Pinpoint the cell where the given text exists, returning its (x, y) midpoint coordinate. 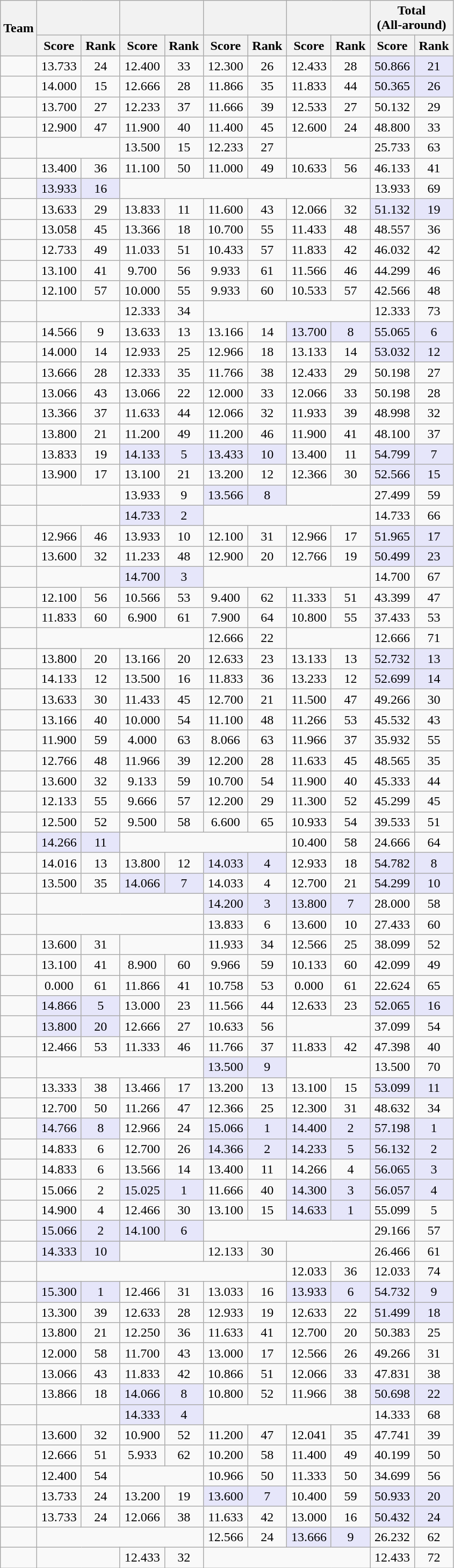
9.966 (226, 965)
6.600 (226, 822)
47.831 (392, 1374)
56.065 (392, 1169)
14.300 (308, 1190)
51.965 (392, 536)
9.500 (142, 822)
73 (434, 311)
13.433 (226, 454)
15.300 (59, 1292)
29.166 (392, 1230)
11.600 (226, 209)
Total(All-around) (412, 18)
14.566 (59, 332)
35.932 (392, 740)
14.400 (308, 1128)
14.016 (59, 863)
24.666 (392, 842)
47.398 (392, 1047)
50.933 (392, 1496)
42.566 (392, 291)
56.057 (392, 1190)
13.058 (59, 229)
72 (434, 1557)
50.365 (392, 86)
10.933 (308, 822)
13.466 (142, 1088)
47.741 (392, 1435)
50.132 (392, 107)
14.766 (59, 1128)
14.366 (226, 1149)
10.200 (226, 1455)
55.099 (392, 1210)
26.232 (392, 1537)
10.966 (226, 1476)
48.800 (392, 127)
11.233 (142, 556)
11.033 (142, 250)
9.666 (142, 801)
11.000 (226, 168)
14.900 (59, 1210)
54.782 (392, 863)
8.066 (226, 740)
7.900 (226, 618)
48.557 (392, 229)
39.533 (392, 822)
10.566 (142, 597)
9.400 (226, 597)
37.433 (392, 618)
10.758 (226, 986)
10.433 (226, 250)
38.099 (392, 945)
4.000 (142, 740)
15.025 (142, 1190)
69 (434, 188)
8.900 (142, 965)
40.199 (392, 1455)
11.700 (142, 1353)
57.198 (392, 1128)
48.565 (392, 761)
37.099 (392, 1026)
11.300 (308, 801)
42.099 (392, 965)
48.100 (392, 434)
50.432 (392, 1516)
50.383 (392, 1333)
50.866 (392, 66)
53.099 (392, 1088)
28.000 (392, 903)
6.900 (142, 618)
74 (434, 1272)
27.433 (392, 924)
22.624 (392, 986)
27.499 (392, 495)
14.866 (59, 1006)
68 (434, 1414)
70 (434, 1067)
10.866 (226, 1374)
46.133 (392, 168)
55.065 (392, 332)
14.200 (226, 903)
54.299 (392, 883)
12.533 (308, 107)
13.233 (308, 679)
50.698 (392, 1394)
34.699 (392, 1476)
53.032 (392, 352)
43.399 (392, 597)
44.299 (392, 270)
52.065 (392, 1006)
67 (434, 577)
14.100 (142, 1230)
52.699 (392, 679)
12.733 (59, 250)
52.566 (392, 475)
14.633 (308, 1210)
26.466 (392, 1251)
14.233 (308, 1149)
9.133 (142, 781)
10.133 (308, 965)
11.500 (308, 699)
71 (434, 638)
13.033 (226, 1292)
45.299 (392, 801)
45.333 (392, 781)
51.499 (392, 1312)
48.632 (392, 1108)
52.732 (392, 659)
10.900 (142, 1435)
13.866 (59, 1394)
9.700 (142, 270)
5.933 (142, 1455)
13.900 (59, 475)
66 (434, 515)
12.500 (59, 822)
48.998 (392, 413)
12.600 (308, 127)
13.300 (59, 1312)
50.499 (392, 556)
46.032 (392, 250)
Team (19, 28)
51.132 (392, 209)
12.250 (142, 1333)
56.132 (392, 1149)
54.732 (392, 1292)
10.533 (308, 291)
12.041 (308, 1435)
54.799 (392, 454)
45.532 (392, 720)
25.733 (392, 148)
13.333 (59, 1088)
